For the text-containing cell, return its midpoint in (X, Y) coordinate format. 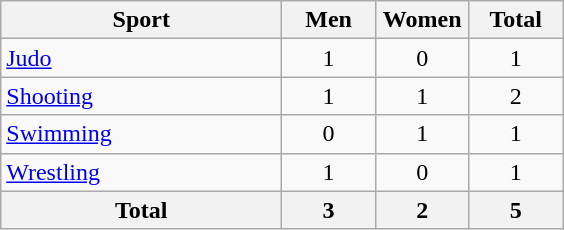
Wrestling (142, 172)
Men (329, 20)
Judo (142, 58)
Women (422, 20)
Swimming (142, 134)
Shooting (142, 96)
3 (329, 210)
Sport (142, 20)
5 (516, 210)
